Provide the (X, Y) coordinate of the cell's center where the given text is located.  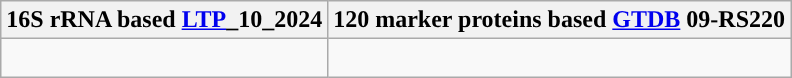
16S rRNA based LTP_10_2024 (164, 20)
120 marker proteins based GTDB 09-RS220 (560, 20)
